Find where the given text appears and provide that cell's center as (x, y) coordinate. 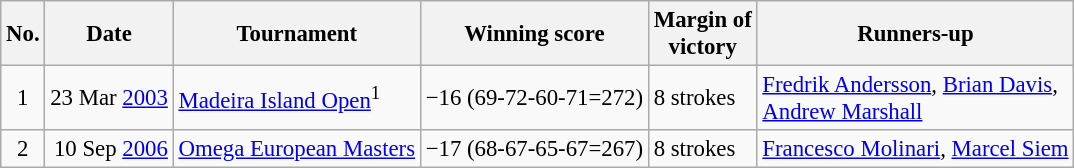
Madeira Island Open1 (296, 98)
Omega European Masters (296, 149)
−17 (68-67-65-67=267) (534, 149)
No. (23, 34)
Margin ofvictory (702, 34)
1 (23, 98)
Fredrik Andersson, Brian Davis, Andrew Marshall (916, 98)
Date (109, 34)
23 Mar 2003 (109, 98)
Winning score (534, 34)
10 Sep 2006 (109, 149)
−16 (69-72-60-71=272) (534, 98)
Francesco Molinari, Marcel Siem (916, 149)
Runners-up (916, 34)
2 (23, 149)
Tournament (296, 34)
